Determine the (x, y) coordinate at the center of the cell enclosing the given text.  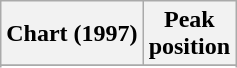
Peakposition (189, 34)
Chart (1997) (72, 34)
